Output the (x, y) coordinate of the center of the cell containing the given text.  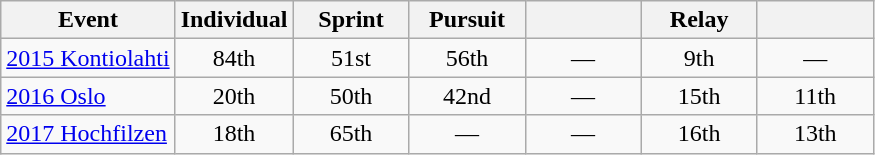
Relay (699, 20)
15th (699, 96)
20th (234, 96)
65th (351, 134)
2017 Hochfilzen (88, 134)
11th (815, 96)
13th (815, 134)
9th (699, 58)
18th (234, 134)
2015 Kontiolahti (88, 58)
51st (351, 58)
56th (467, 58)
84th (234, 58)
Event (88, 20)
Pursuit (467, 20)
16th (699, 134)
Sprint (351, 20)
2016 Oslo (88, 96)
Individual (234, 20)
50th (351, 96)
42nd (467, 96)
